Find where the given text appears and provide that cell's center as (x, y) coordinate. 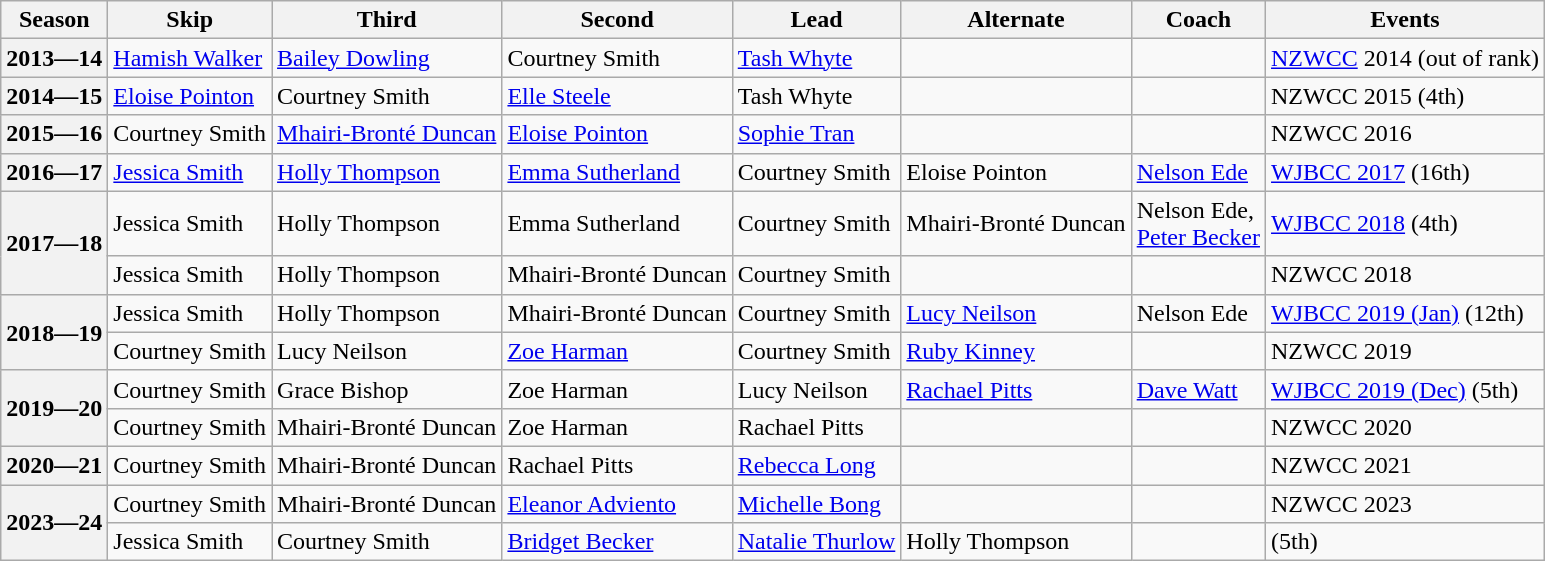
NZWCC 2015 (4th) (1406, 96)
2014—15 (54, 96)
WJBCC 2018 (4th) (1406, 224)
(5th) (1406, 542)
Rebecca Long (816, 465)
Events (1406, 20)
WJBCC 2019 (Dec) (5th) (1406, 389)
NZWCC 2021 (1406, 465)
2015—16 (54, 134)
NZWCC 2014 (out of rank) (1406, 58)
NZWCC 2019 (1406, 351)
Ruby Kinney (1016, 351)
2013—14 (54, 58)
Elle Steele (617, 96)
NZWCC 2018 (1406, 275)
Sophie Tran (816, 134)
Michelle Bong (816, 503)
Season (54, 20)
Hamish Walker (190, 58)
Natalie Thurlow (816, 542)
2020—21 (54, 465)
Bridget Becker (617, 542)
Bailey Dowling (387, 58)
Eleanor Adviento (617, 503)
2019—20 (54, 408)
NZWCC 2023 (1406, 503)
Second (617, 20)
2017—18 (54, 242)
WJBCC 2019 (Jan) (12th) (1406, 313)
NZWCC 2020 (1406, 427)
Third (387, 20)
Lead (816, 20)
2016—17 (54, 172)
2023—24 (54, 522)
Alternate (1016, 20)
WJBCC 2017 (16th) (1406, 172)
Skip (190, 20)
Nelson Ede,Peter Becker (1198, 224)
2018—19 (54, 332)
NZWCC 2016 (1406, 134)
Grace Bishop (387, 389)
Dave Watt (1198, 389)
Coach (1198, 20)
